Scan for the cell matching the given text and deliver its [x, y] coordinate at center. 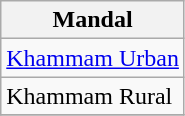
Mandal [93, 20]
Khammam Urban [93, 58]
Khammam Rural [93, 96]
